Detect which cell encompasses the target text, then output its [x, y] center coordinate. 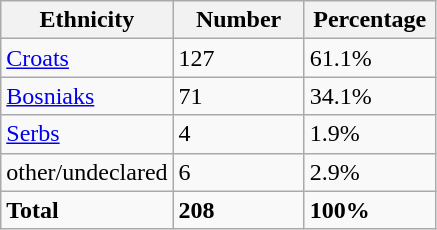
208 [238, 210]
Croats [87, 58]
Number [238, 20]
Ethnicity [87, 20]
100% [370, 210]
Bosniaks [87, 96]
Total [87, 210]
127 [238, 58]
61.1% [370, 58]
Serbs [87, 134]
71 [238, 96]
4 [238, 134]
other/undeclared [87, 172]
6 [238, 172]
1.9% [370, 134]
34.1% [370, 96]
Percentage [370, 20]
2.9% [370, 172]
